Pinpoint the cell where the given text exists, returning its [x, y] midpoint coordinate. 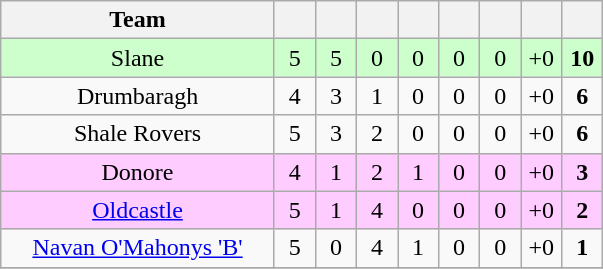
Donore [138, 172]
Slane [138, 58]
Shale Rovers [138, 134]
Oldcastle [138, 210]
Team [138, 20]
Navan O'Mahonys 'B' [138, 248]
10 [582, 58]
Drumbaragh [138, 96]
